Capture the cell that displays the provided text and extract its (x, y) central coordinate. 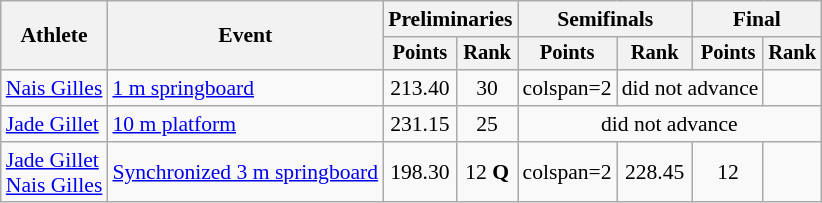
231.15 (420, 124)
10 m platform (245, 124)
Nais Gilles (54, 88)
Semifinals (606, 19)
Synchronized 3 m springboard (245, 172)
Final (757, 19)
12 Q (488, 172)
Jade Gillet Nais Gilles (54, 172)
228.45 (655, 172)
Jade Gillet (54, 124)
198.30 (420, 172)
25 (488, 124)
1 m springboard (245, 88)
30 (488, 88)
Event (245, 36)
213.40 (420, 88)
Preliminaries (450, 19)
Athlete (54, 36)
12 (728, 172)
